For the text-containing cell, return its midpoint in (x, y) coordinate format. 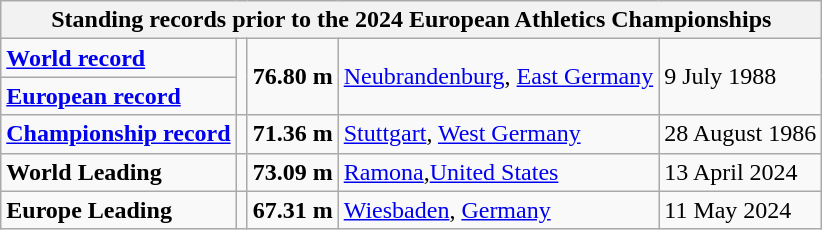
Wiesbaden, Germany (498, 210)
World record (118, 58)
European record (118, 96)
67.31 m (292, 210)
Championship record (118, 134)
73.09 m (292, 172)
71.36 m (292, 134)
13 April 2024 (740, 172)
76.80 m (292, 77)
Ramona,United States (498, 172)
World Leading (118, 172)
28 August 1986 (740, 134)
Stuttgart, West Germany (498, 134)
Standing records prior to the 2024 European Athletics Championships (412, 20)
Europe Leading (118, 210)
11 May 2024 (740, 210)
Neubrandenburg, East Germany (498, 77)
9 July 1988 (740, 77)
